Identify which cell holds the provided text, then report its (x, y) central coordinate. 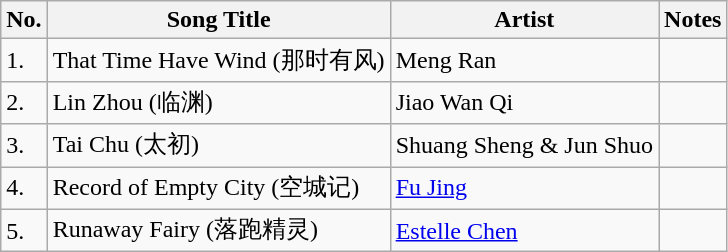
5. (24, 230)
Song Title (218, 20)
Artist (524, 20)
Tai Chu (太初) (218, 146)
Estelle Chen (524, 230)
3. (24, 146)
Notes (693, 20)
Meng Ran (524, 60)
Runaway Fairy (落跑精灵) (218, 230)
Shuang Sheng & Jun Shuo (524, 146)
1. (24, 60)
Fu Jing (524, 188)
2. (24, 102)
No. (24, 20)
Jiao Wan Qi (524, 102)
Record of Empty City (空城记) (218, 188)
4. (24, 188)
Lin Zhou (临渊) (218, 102)
That Time Have Wind (那时有风) (218, 60)
